Search for the cell housing the specified text and yield its (x, y) center coordinate. 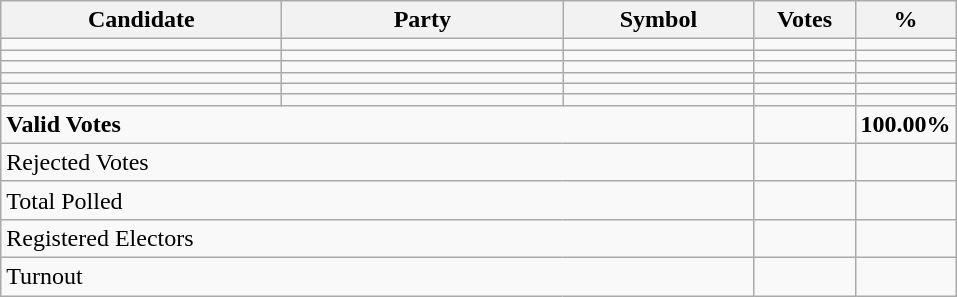
Turnout (378, 276)
Votes (804, 20)
% (906, 20)
Registered Electors (378, 238)
Party (422, 20)
100.00% (906, 124)
Rejected Votes (378, 162)
Valid Votes (378, 124)
Candidate (142, 20)
Total Polled (378, 200)
Symbol (658, 20)
